Search for the cell housing the specified text and yield its [X, Y] center coordinate. 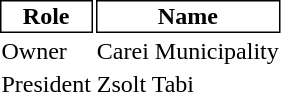
Owner [46, 51]
Carei Municipality [188, 51]
Role [46, 16]
Name [188, 16]
